Output the [x, y] coordinate of the center of the cell containing the given text.  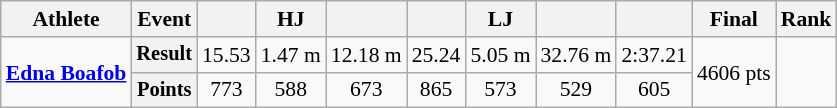
573 [500, 90]
865 [436, 90]
Athlete [66, 19]
605 [654, 90]
HJ [291, 19]
Final [734, 19]
32.76 m [576, 55]
Edna Boafob [66, 72]
Event [164, 19]
2:37.21 [654, 55]
1.47 m [291, 55]
LJ [500, 19]
673 [366, 90]
4606 pts [734, 72]
Result [164, 55]
Rank [806, 19]
12.18 m [366, 55]
529 [576, 90]
5.05 m [500, 55]
15.53 [226, 55]
773 [226, 90]
Points [164, 90]
25.24 [436, 55]
588 [291, 90]
